Extract the (X, Y) coordinate from the center of the cell holding the provided text.  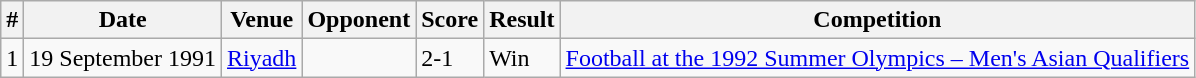
Result (522, 20)
19 September 1991 (123, 58)
2-1 (450, 58)
Football at the 1992 Summer Olympics – Men's Asian Qualifiers (878, 58)
Competition (878, 20)
Win (522, 58)
Venue (262, 20)
1 (12, 58)
Opponent (359, 20)
# (12, 20)
Riyadh (262, 58)
Score (450, 20)
Date (123, 20)
